Provide the (X, Y) coordinate of the cell's center where the given text is located.  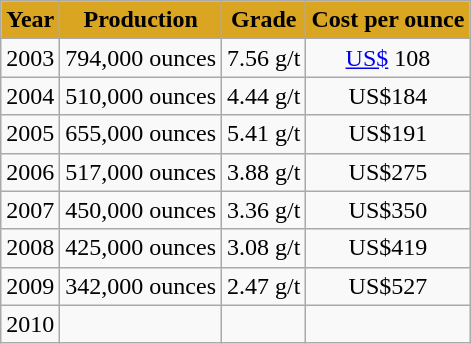
Cost per ounce (388, 20)
425,000 ounces (141, 248)
US$350 (388, 210)
7.56 g/t (264, 58)
Production (141, 20)
3.08 g/t (264, 248)
517,000 ounces (141, 172)
Grade (264, 20)
3.88 g/t (264, 172)
2005 (30, 134)
4.44 g/t (264, 96)
US$191 (388, 134)
655,000 ounces (141, 134)
Year (30, 20)
2.47 g/t (264, 286)
2003 (30, 58)
2008 (30, 248)
3.36 g/t (264, 210)
794,000 ounces (141, 58)
2009 (30, 286)
2004 (30, 96)
US$419 (388, 248)
US$275 (388, 172)
450,000 ounces (141, 210)
5.41 g/t (264, 134)
US$ 108 (388, 58)
342,000 ounces (141, 286)
2006 (30, 172)
US$184 (388, 96)
510,000 ounces (141, 96)
2007 (30, 210)
US$527 (388, 286)
2010 (30, 324)
